Scan for the cell matching the given text and deliver its (X, Y) coordinate at center. 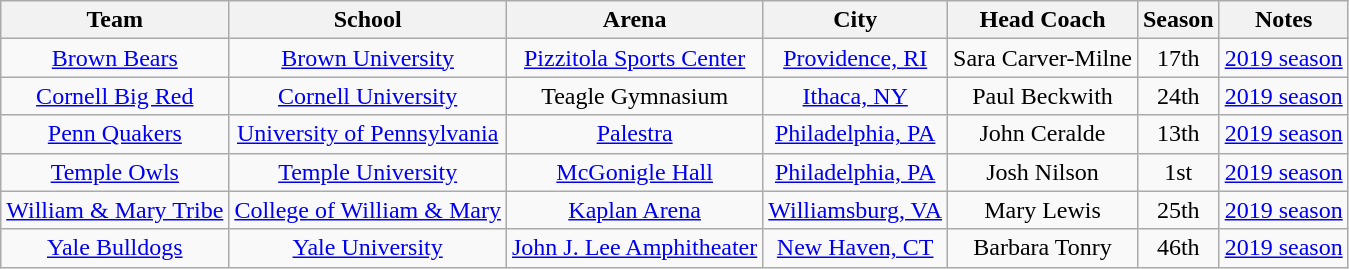
Cornell Big Red (115, 96)
Barbara Tonry (1043, 248)
Cornell University (368, 96)
Paul Beckwith (1043, 96)
Williamsburg, VA (856, 210)
College of William & Mary (368, 210)
New Haven, CT (856, 248)
Penn Quakers (115, 134)
Temple University (368, 172)
Brown University (368, 58)
John J. Lee Amphitheater (634, 248)
School (368, 20)
Sara Carver-Milne (1043, 58)
13th (1178, 134)
46th (1178, 248)
1st (1178, 172)
Mary Lewis (1043, 210)
17th (1178, 58)
Head Coach (1043, 20)
Yale University (368, 248)
24th (1178, 96)
Pizzitola Sports Center (634, 58)
John Ceralde (1043, 134)
Brown Bears (115, 58)
Temple Owls (115, 172)
Yale Bulldogs (115, 248)
25th (1178, 210)
Teagle Gymnasium (634, 96)
McGonigle Hall (634, 172)
Arena (634, 20)
City (856, 20)
Palestra (634, 134)
William & Mary Tribe (115, 210)
Season (1178, 20)
Providence, RI (856, 58)
Ithaca, NY (856, 96)
Josh Nilson (1043, 172)
University of Pennsylvania (368, 134)
Kaplan Arena (634, 210)
Notes (1284, 20)
Team (115, 20)
